Extract the [x, y] coordinate from the center of the cell holding the provided text.  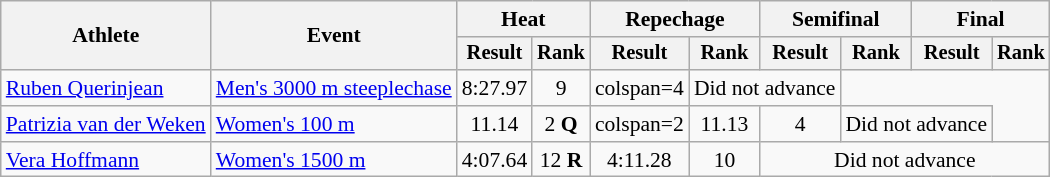
11.13 [724, 124]
Repechage [675, 19]
8:27.97 [494, 88]
Athlete [106, 36]
colspan=4 [640, 88]
Event [334, 36]
Heat [524, 19]
colspan=2 [640, 124]
4 [800, 124]
11.14 [494, 124]
Semifinal [836, 19]
Final [980, 19]
Patrizia van der Weken [106, 124]
Men's 3000 m steeplechase [334, 88]
2 Q [561, 124]
Ruben Querinjean [106, 88]
9 [561, 88]
Women's 100 m [334, 124]
